From the cell containing the given text, extract its center point as [X, Y] coordinate. 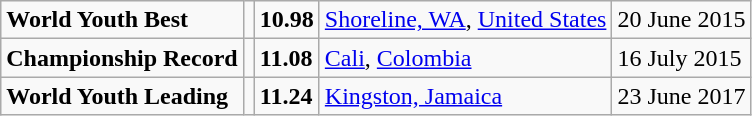
10.98 [286, 20]
20 June 2015 [682, 20]
11.24 [286, 96]
Championship Record [122, 58]
16 July 2015 [682, 58]
23 June 2017 [682, 96]
Kingston, Jamaica [466, 96]
Shoreline, WA, United States [466, 20]
World Youth Best [122, 20]
Cali, Colombia [466, 58]
World Youth Leading [122, 96]
11.08 [286, 58]
